Pinpoint the cell where the given text exists, returning its (x, y) midpoint coordinate. 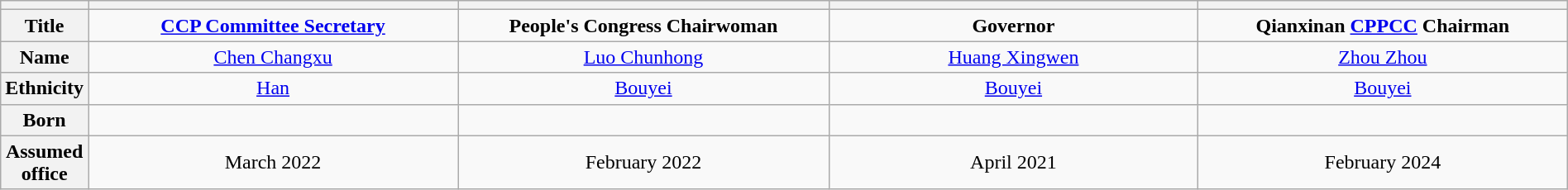
Han (273, 88)
CCP Committee Secretary (273, 26)
Title (45, 26)
February 2022 (643, 162)
Luo Chunhong (643, 57)
Born (45, 120)
Governor (1013, 26)
Ethnicity (45, 88)
February 2024 (1383, 162)
April 2021 (1013, 162)
Zhou Zhou (1383, 57)
March 2022 (273, 162)
People's Congress Chairwoman (643, 26)
Name (45, 57)
Huang Xingwen (1013, 57)
Qianxinan CPPCC Chairman (1383, 26)
Assumed office (45, 162)
Chen Changxu (273, 57)
